Output the (X, Y) coordinate of the center of the cell containing the given text.  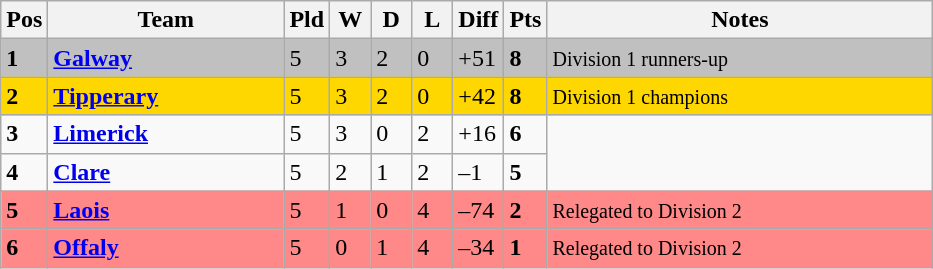
Galway (166, 58)
–34 (478, 248)
Offaly (166, 248)
Laois (166, 210)
Division 1 runners-up (740, 58)
W (350, 20)
Division 1 champions (740, 96)
Limerick (166, 134)
Pld (307, 20)
Pts (526, 20)
+16 (478, 134)
D (392, 20)
+42 (478, 96)
Tipperary (166, 96)
Diff (478, 20)
–74 (478, 210)
Notes (740, 20)
Clare (166, 172)
Pos (24, 20)
+51 (478, 58)
Team (166, 20)
–1 (478, 172)
L (432, 20)
